Find where the given text appears and provide that cell's center as [x, y] coordinate. 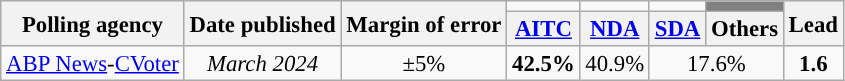
Lead [813, 24]
Margin of error [424, 24]
42.5% [544, 64]
Date published [262, 24]
17.6% [716, 64]
March 2024 [262, 64]
ABP News-CVoter [92, 64]
NDA [614, 30]
AITC [544, 30]
SDA [677, 30]
±5% [424, 64]
Polling agency [92, 24]
Others [745, 30]
40.9% [614, 64]
1.6 [813, 64]
